For the text-containing cell, return its midpoint in (X, Y) coordinate format. 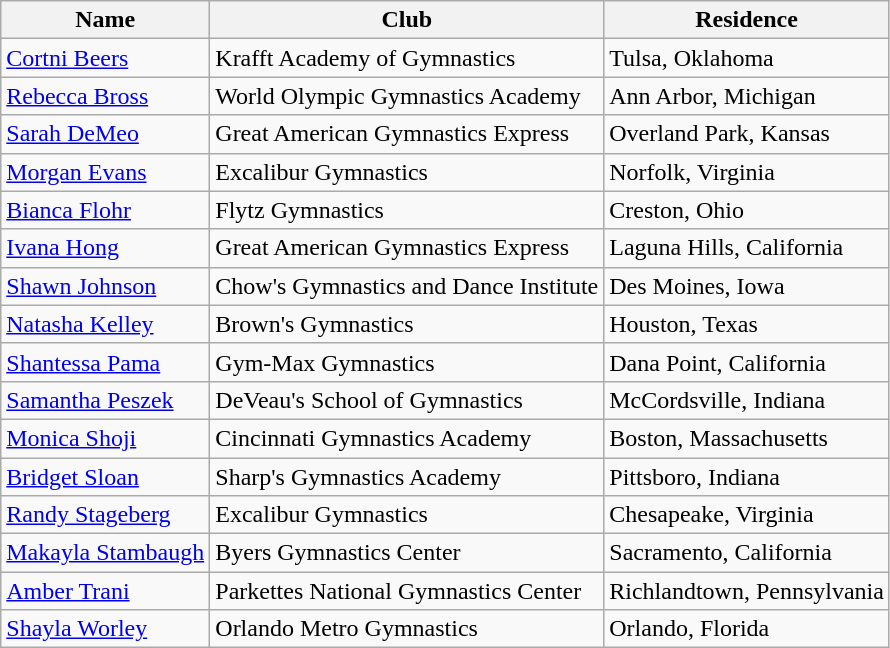
Overland Park, Kansas (747, 134)
Sacramento, California (747, 553)
Orlando Metro Gymnastics (407, 629)
Cortni Beers (106, 58)
Ann Arbor, Michigan (747, 96)
Makayla Stambaugh (106, 553)
Dana Point, California (747, 362)
Shawn Johnson (106, 286)
Club (407, 20)
Morgan Evans (106, 172)
Residence (747, 20)
Pittsboro, Indiana (747, 477)
Bridget Sloan (106, 477)
Gym-Max Gymnastics (407, 362)
Chesapeake, Virginia (747, 515)
Flytz Gymnastics (407, 210)
Sarah DeMeo (106, 134)
Creston, Ohio (747, 210)
Natasha Kelley (106, 324)
Parkettes National Gymnastics Center (407, 591)
Randy Stageberg (106, 515)
Des Moines, Iowa (747, 286)
Cincinnati Gymnastics Academy (407, 438)
Tulsa, Oklahoma (747, 58)
Richlandtown, Pennsylvania (747, 591)
Boston, Massachusetts (747, 438)
World Olympic Gymnastics Academy (407, 96)
Sharp's Gymnastics Academy (407, 477)
Norfolk, Virginia (747, 172)
Samantha Peszek (106, 400)
Orlando, Florida (747, 629)
Shayla Worley (106, 629)
Name (106, 20)
Laguna Hills, California (747, 248)
Krafft Academy of Gymnastics (407, 58)
DeVeau's School of Gymnastics (407, 400)
McCordsville, Indiana (747, 400)
Brown's Gymnastics (407, 324)
Byers Gymnastics Center (407, 553)
Houston, Texas (747, 324)
Bianca Flohr (106, 210)
Monica Shoji (106, 438)
Ivana Hong (106, 248)
Shantessa Pama (106, 362)
Rebecca Bross (106, 96)
Chow's Gymnastics and Dance Institute (407, 286)
Amber Trani (106, 591)
